Extract the (x, y) coordinate from the center of the cell holding the provided text.  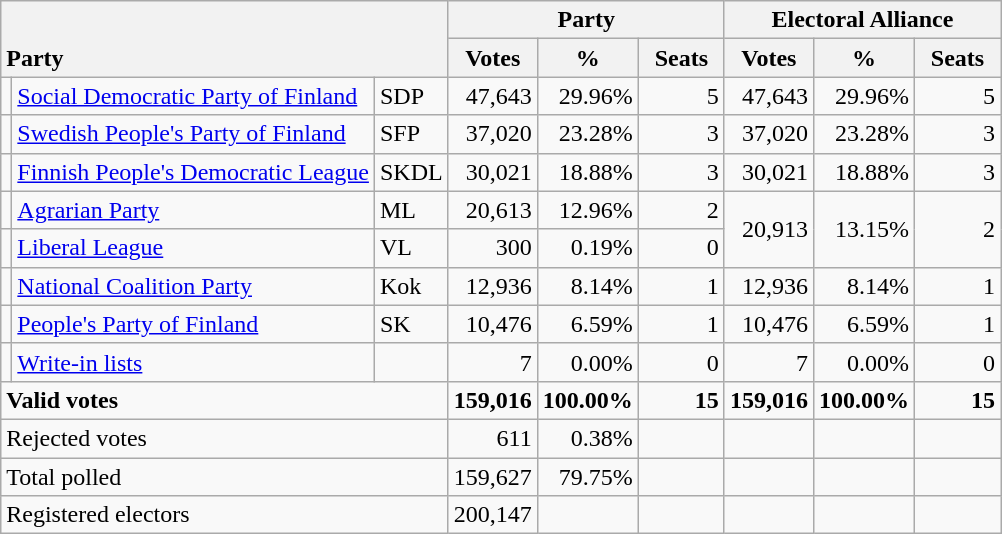
Total polled (224, 477)
Swedish People's Party of Finland (194, 134)
79.75% (588, 477)
0.38% (588, 438)
People's Party of Finland (194, 324)
Write-in lists (194, 362)
Registered electors (224, 515)
National Coalition Party (194, 286)
SKDL (411, 172)
Agrarian Party (194, 210)
Liberal League (194, 248)
Electoral Alliance (862, 20)
Social Democratic Party of Finland (194, 96)
200,147 (492, 515)
159,627 (492, 477)
13.15% (864, 229)
20,613 (492, 210)
SK (411, 324)
Kok (411, 286)
SFP (411, 134)
Finnish People's Democratic League (194, 172)
0.19% (588, 248)
Rejected votes (224, 438)
20,913 (768, 229)
VL (411, 248)
SDP (411, 96)
12.96% (588, 210)
Valid votes (224, 400)
300 (492, 248)
ML (411, 210)
611 (492, 438)
